From the cell containing the given text, extract its center point as (x, y) coordinate. 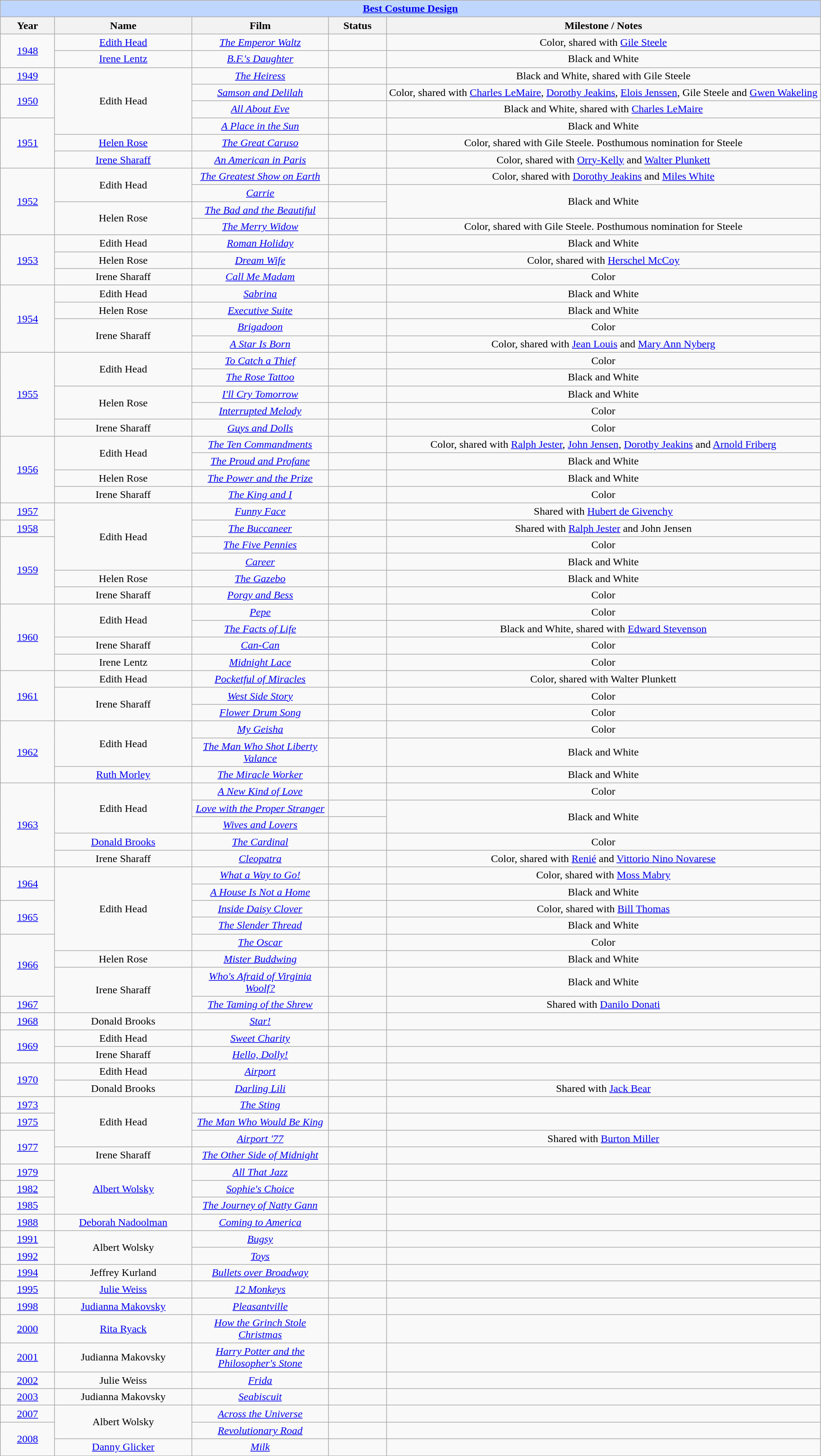
The Merry Widow (260, 227)
Black and White, shared with Edward Stevenson (604, 629)
A Place in the Sun (260, 126)
1977 (28, 1147)
The Man Who Shot Liberty Valance (260, 752)
Coming to America (260, 1222)
I'll Cry Tomorrow (260, 394)
Harry Potter and the Philosopher's Stone (260, 1358)
1959 (28, 570)
Porgy and Bess (260, 595)
The Taming of the Shrew (260, 1004)
1970 (28, 1080)
The Buccaneer (260, 528)
Hello, Dolly! (260, 1055)
B.F.'s Daughter (260, 59)
Color, shared with Charles LeMaire, Dorothy Jeakins, Elois Jenssen, Gile Steele and Gwen Wakeling (604, 92)
The Man Who Would Be King (260, 1122)
1973 (28, 1105)
Executive Suite (260, 310)
1969 (28, 1046)
2008 (28, 1439)
2002 (28, 1380)
Milk (260, 1447)
Color, shared with Jean Louis and Mary Ann Nyberg (604, 344)
All About Eve (260, 109)
Frida (260, 1380)
Samson and Delilah (260, 92)
1955 (28, 394)
The King and I (260, 495)
Year (28, 26)
Jeffrey Kurland (123, 1272)
1949 (28, 76)
1982 (28, 1189)
Can-Can (260, 645)
1966 (28, 965)
A New Kind of Love (260, 792)
Color, shared with Orry-Kelly and Walter Plunkett (604, 159)
The Five Pennies (260, 545)
Across the Universe (260, 1414)
My Geisha (260, 729)
Guys and Dolls (260, 428)
All That Jazz (260, 1172)
1962 (28, 752)
Black and White, shared with Gile Steele (604, 76)
1994 (28, 1272)
The Slender Thread (260, 925)
2003 (28, 1397)
Pepe (260, 612)
Milestone / Notes (604, 26)
Airport '77 (260, 1139)
Flower Drum Song (260, 712)
Airport (260, 1072)
The Great Caruso (260, 143)
2007 (28, 1414)
Color, shared with Gile Steele (604, 42)
Who's Afraid of Virginia Woolf? (260, 982)
1948 (28, 51)
The Gazebo (260, 579)
Cleopatra (260, 859)
1965 (28, 917)
Shared with Danilo Donati (604, 1004)
Roman Holiday (260, 243)
The Oscar (260, 942)
Revolutionary Road (260, 1430)
Star! (260, 1021)
Pocketful of Miracles (260, 679)
Career (260, 562)
Rita Ryack (123, 1329)
Midnight Lace (260, 662)
Status (357, 26)
Shared with Burton Miller (604, 1139)
1992 (28, 1256)
Sophie's Choice (260, 1189)
Inside Daisy Clover (260, 909)
A House Is Not a Home (260, 892)
1961 (28, 696)
To Catch a Thief (260, 361)
1964 (28, 884)
Dream Wife (260, 260)
Toys (260, 1256)
The Heiress (260, 76)
1991 (28, 1239)
The Proud and Profane (260, 461)
The Other Side of Midnight (260, 1155)
1952 (28, 201)
1979 (28, 1172)
1988 (28, 1222)
A Star Is Born (260, 344)
Color, shared with Walter Plunkett (604, 679)
1956 (28, 469)
1960 (28, 637)
Brigadoon (260, 327)
Seabiscuit (260, 1397)
1963 (28, 825)
What a Way to Go! (260, 875)
Color, shared with Herschel McCoy (604, 260)
Pleasantville (260, 1306)
Call Me Madam (260, 277)
Bullets over Broadway (260, 1272)
Funny Face (260, 512)
Deborah Nadoolman (123, 1222)
Interrupted Melody (260, 411)
12 Monkeys (260, 1289)
Color, shared with Renié and Vittorio Nino Novarese (604, 859)
Ruth Morley (123, 775)
1995 (28, 1289)
1953 (28, 260)
Darling Lili (260, 1088)
1954 (28, 319)
The Journey of Natty Gann (260, 1205)
Wives and Lovers (260, 825)
1968 (28, 1021)
1967 (28, 1004)
The Ten Commandments (260, 444)
Shared with Hubert de Givenchy (604, 512)
The Greatest Show on Earth (260, 176)
1998 (28, 1306)
Name (123, 26)
2001 (28, 1358)
Sabrina (260, 294)
1957 (28, 512)
Color, shared with Ralph Jester, John Jensen, Dorothy Jeakins and Arnold Friberg (604, 444)
Mister Buddwing (260, 959)
Bugsy (260, 1239)
Color, shared with Bill Thomas (604, 909)
1958 (28, 528)
How the Grinch Stole Christmas (260, 1329)
Sweet Charity (260, 1038)
The Power and the Prize (260, 478)
1975 (28, 1122)
2000 (28, 1329)
1951 (28, 143)
The Rose Tattoo (260, 377)
Shared with Ralph Jester and John Jensen (604, 528)
Carrie (260, 193)
An American in Paris (260, 159)
The Cardinal (260, 842)
Danny Glicker (123, 1447)
Best Costume Design (410, 9)
West Side Story (260, 696)
Color, shared with Moss Mabry (604, 875)
Film (260, 26)
The Bad and the Beautiful (260, 210)
Black and White, shared with Charles LeMaire (604, 109)
The Miracle Worker (260, 775)
Color, shared with Dorothy Jeakins and Miles White (604, 176)
The Facts of Life (260, 629)
Love with the Proper Stranger (260, 808)
Shared with Jack Bear (604, 1088)
The Emperor Waltz (260, 42)
1950 (28, 101)
1985 (28, 1205)
The Sting (260, 1105)
